Find where the given text appears and provide that cell's center as (X, Y) coordinate. 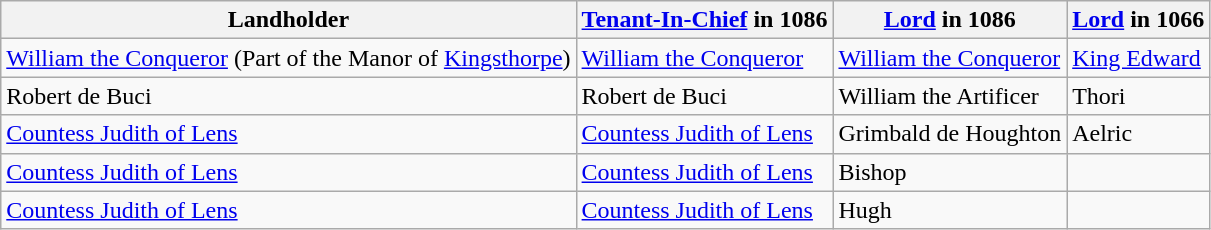
Bishop (950, 172)
Grimbald de Houghton (950, 134)
Lord in 1066 (1138, 20)
King Edward (1138, 58)
Thori (1138, 96)
William the Conqueror (Part of the Manor of Kingsthorpe) (288, 58)
William the Artificer (950, 96)
Landholder (288, 20)
Lord in 1086 (950, 20)
Tenant-In-Chief in 1086 (704, 20)
Aelric (1138, 134)
Hugh (950, 210)
